Output the [X, Y] coordinate of the center of the cell containing the given text.  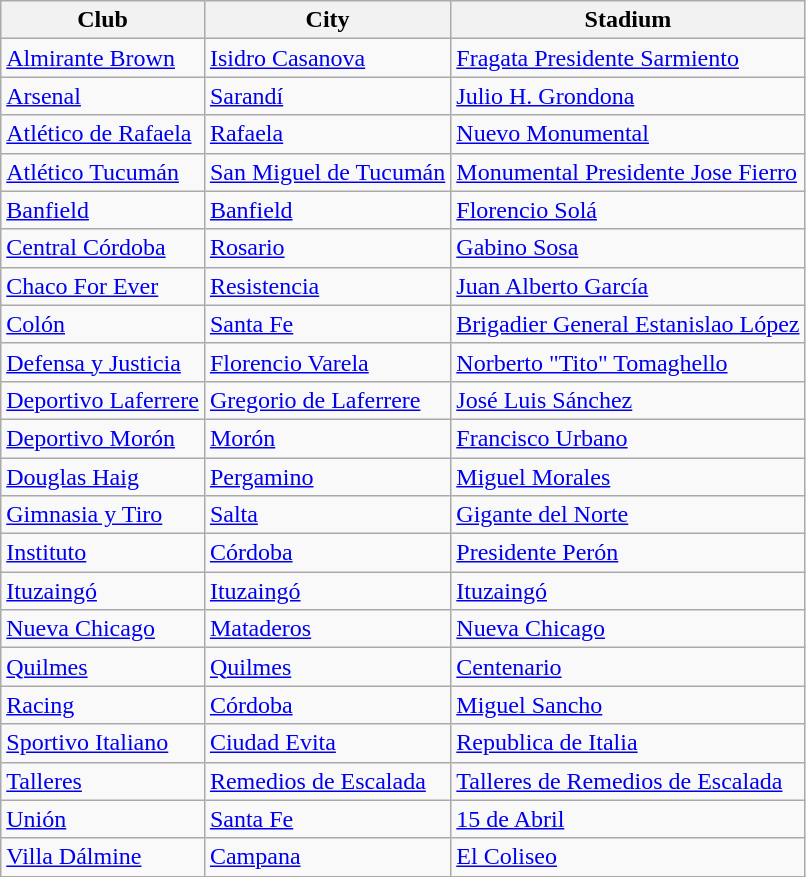
Florencio Solá [628, 210]
Rosario [327, 248]
Atlético Tucumán [103, 172]
Gigante del Norte [628, 515]
Instituto [103, 553]
Florencio Varela [327, 362]
Mataderos [327, 629]
Colón [103, 324]
Fragata Presidente Sarmiento [628, 58]
Deportivo Morón [103, 438]
Gregorio de Laferrere [327, 400]
Brigadier General Estanislao López [628, 324]
Centenario [628, 667]
15 de Abril [628, 819]
Stadium [628, 20]
Juan Alberto García [628, 286]
Resistencia [327, 286]
Isidro Casanova [327, 58]
Morón [327, 438]
Talleres [103, 781]
Defensa y Justicia [103, 362]
Republica de Italia [628, 743]
Remedios de Escalada [327, 781]
Miguel Morales [628, 477]
Deportivo Laferrere [103, 400]
Atlético de Rafaela [103, 134]
José Luis Sánchez [628, 400]
Sarandí [327, 96]
Rafaela [327, 134]
Chaco For Ever [103, 286]
Central Córdoba [103, 248]
Norberto "Tito" Tomaghello [628, 362]
Nuevo Monumental [628, 134]
Villa Dálmine [103, 857]
San Miguel de Tucumán [327, 172]
Racing [103, 705]
Julio H. Grondona [628, 96]
Salta [327, 515]
Ciudad Evita [327, 743]
Arsenal [103, 96]
Monumental Presidente Jose Fierro [628, 172]
Francisco Urbano [628, 438]
Talleres de Remedios de Escalada [628, 781]
City [327, 20]
Unión [103, 819]
Gimnasia y Tiro [103, 515]
Almirante Brown [103, 58]
Presidente Perón [628, 553]
Club [103, 20]
El Coliseo [628, 857]
Douglas Haig [103, 477]
Campana [327, 857]
Sportivo Italiano [103, 743]
Miguel Sancho [628, 705]
Gabino Sosa [628, 248]
Pergamino [327, 477]
